Output the (X, Y) coordinate of the center of the cell containing the given text.  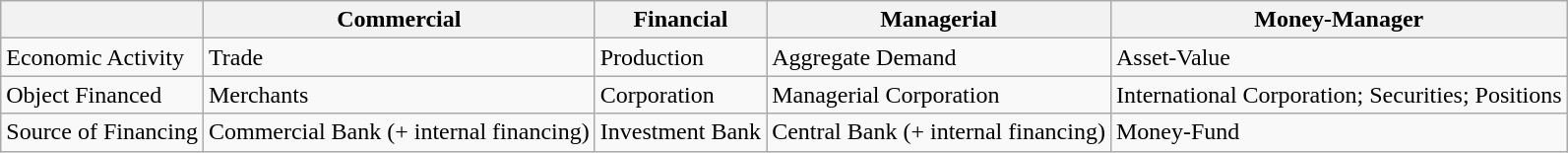
Asset-Value (1339, 57)
Merchants (399, 95)
Commercial Bank (+ internal financing) (399, 132)
Object Financed (102, 95)
Central Bank (+ internal financing) (939, 132)
Managerial Corporation (939, 95)
Financial (680, 20)
Investment Bank (680, 132)
Commercial (399, 20)
Source of Financing (102, 132)
Money-Manager (1339, 20)
International Corporation; Securities; Positions (1339, 95)
Trade (399, 57)
Money-Fund (1339, 132)
Production (680, 57)
Economic Activity (102, 57)
Corporation (680, 95)
Aggregate Demand (939, 57)
Managerial (939, 20)
